Return (x, y) of the center of cell containing provided text 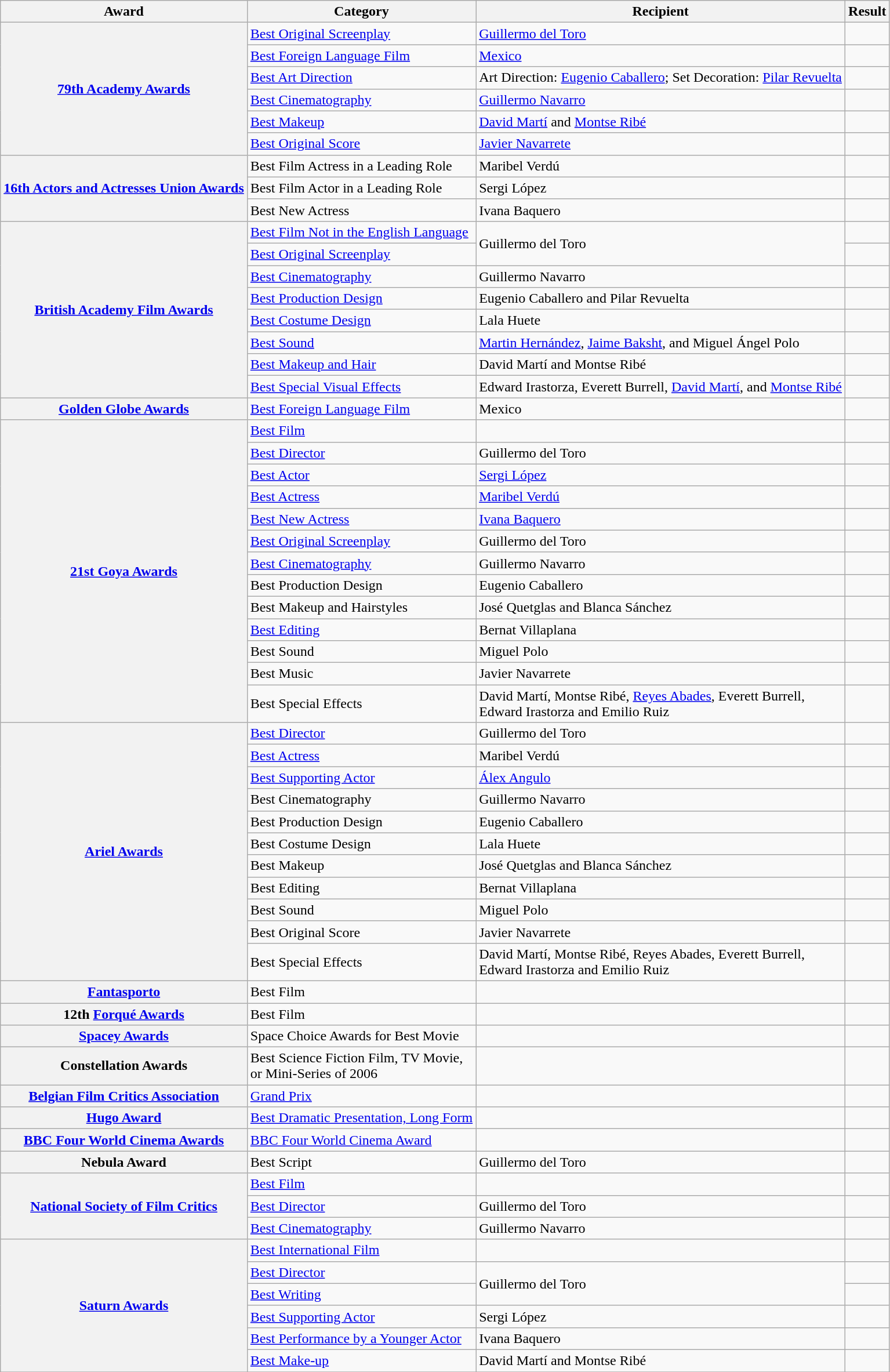
Best Dramatic Presentation, Long Form (361, 1118)
Award (124, 12)
Best Science Fiction Film, TV Movie, or Mini-Series of 2006 (361, 1066)
Best Makeup and Hairstyles (361, 607)
Space Choice Awards for Best Movie (361, 1036)
Fantasporto (124, 992)
21st Goya Awards (124, 571)
Best International Film (361, 1250)
Best Film Actress in a Leading Role (361, 166)
Best Make-up (361, 1360)
Best Film Not in the English Language (361, 232)
12th Forqué Awards (124, 1014)
Best Art Direction (361, 78)
Grand Prix (361, 1096)
Golden Globe Awards (124, 409)
Martin Hernández, Jaime Baksht, and Miguel Ángel Polo (661, 343)
Álex Angulo (661, 778)
Hugo Award (124, 1118)
Art Direction: Eugenio Caballero; Set Decoration: Pilar Revuelta (661, 78)
79th Academy Awards (124, 89)
Best Makeup and Hair (361, 365)
British Academy Film Awards (124, 309)
Nebula Award (124, 1162)
Eugenio Caballero and Pilar Revuelta (661, 299)
Spacey Awards (124, 1036)
Constellation Awards (124, 1066)
Best Script (361, 1162)
Saturn Awards (124, 1305)
Belgian Film Critics Association (124, 1096)
16th Actors and Actresses Union Awards (124, 188)
Recipient (661, 12)
BBC Four World Cinema Awards (124, 1140)
Result (867, 12)
Best Film Actor in a Leading Role (361, 188)
Ariel Awards (124, 852)
Best Actor (361, 475)
BBC Four World Cinema Award (361, 1140)
Category (361, 12)
Best Music (361, 674)
Best Writing (361, 1294)
Edward Irastorza, Everett Burrell, David Martí, and Montse Ribé (661, 387)
Best Special Visual Effects (361, 387)
National Society of Film Critics (124, 1206)
Best Performance by a Younger Actor (361, 1338)
